Return the (X, Y) coordinate for the center point of the cell that contains the specified text.  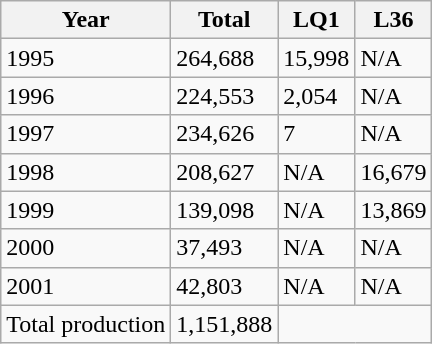
2001 (86, 286)
Total production (86, 324)
1998 (86, 172)
Year (86, 20)
L36 (394, 20)
1,151,888 (224, 324)
LQ1 (316, 20)
1996 (86, 96)
139,098 (224, 210)
264,688 (224, 58)
13,869 (394, 210)
2,054 (316, 96)
234,626 (224, 134)
1995 (86, 58)
208,627 (224, 172)
Total (224, 20)
15,998 (316, 58)
16,679 (394, 172)
42,803 (224, 286)
1997 (86, 134)
2000 (86, 248)
1999 (86, 210)
37,493 (224, 248)
7 (316, 134)
224,553 (224, 96)
